From the cell containing the given text, extract its center point as [X, Y] coordinate. 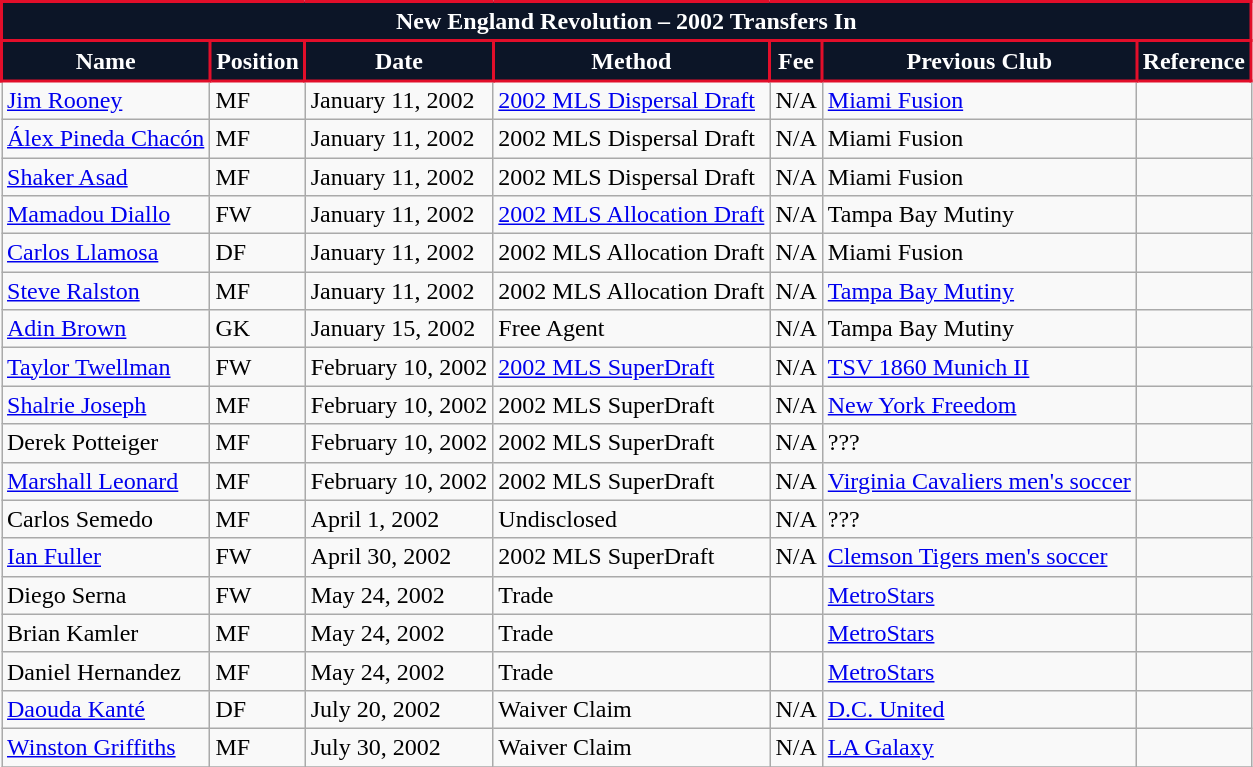
July 20, 2002 [399, 709]
Adin Brown [106, 329]
Taylor Twellman [106, 367]
Mamadou Diallo [106, 215]
Shalrie Joseph [106, 405]
Álex Pineda Chacón [106, 138]
Reference [1194, 61]
Name [106, 61]
GK [258, 329]
Steve Ralston [106, 291]
Daniel Hernandez [106, 671]
Carlos Llamosa [106, 253]
Brian Kamler [106, 633]
Marshall Leonard [106, 481]
July 30, 2002 [399, 747]
Winston Griffiths [106, 747]
Date [399, 61]
Method [632, 61]
April 30, 2002 [399, 557]
Undisclosed [632, 519]
Previous Club [979, 61]
New England Revolution – 2002 Transfers In [627, 22]
TSV 1860 Munich II [979, 367]
Fee [796, 61]
April 1, 2002 [399, 519]
Clemson Tigers men's soccer [979, 557]
D.C. United [979, 709]
January 15, 2002 [399, 329]
LA Galaxy [979, 747]
Position [258, 61]
Ian Fuller [106, 557]
Virginia Cavaliers men's soccer [979, 481]
Carlos Semedo [106, 519]
Jim Rooney [106, 100]
Diego Serna [106, 595]
New York Freedom [979, 405]
Daouda Kanté [106, 709]
Derek Potteiger [106, 443]
Free Agent [632, 329]
Shaker Asad [106, 177]
